Extract the [x, y] coordinate from the center of the cell holding the provided text.  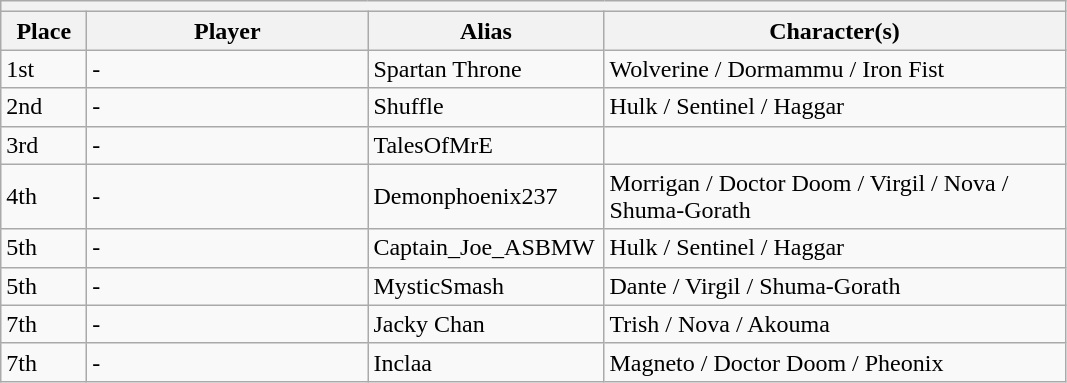
Demonphoenix237 [486, 196]
Spartan Throne [486, 69]
4th [44, 196]
Alias [486, 31]
Morrigan / Doctor Doom / Virgil / Nova / Shuma-Gorath [834, 196]
Player [228, 31]
Inclaa [486, 362]
Wolverine / Dormammu / Iron Fist [834, 69]
Character(s) [834, 31]
Dante / Virgil / Shuma-Gorath [834, 286]
Place [44, 31]
MysticSmash [486, 286]
Magneto / Doctor Doom / Pheonix [834, 362]
Trish / Nova / Akouma [834, 324]
Shuffle [486, 107]
3rd [44, 145]
TalesOfMrE [486, 145]
Captain_Joe_ASBMW [486, 248]
Jacky Chan [486, 324]
2nd [44, 107]
1st [44, 69]
